For the text-containing cell, return its midpoint in [X, Y] coordinate format. 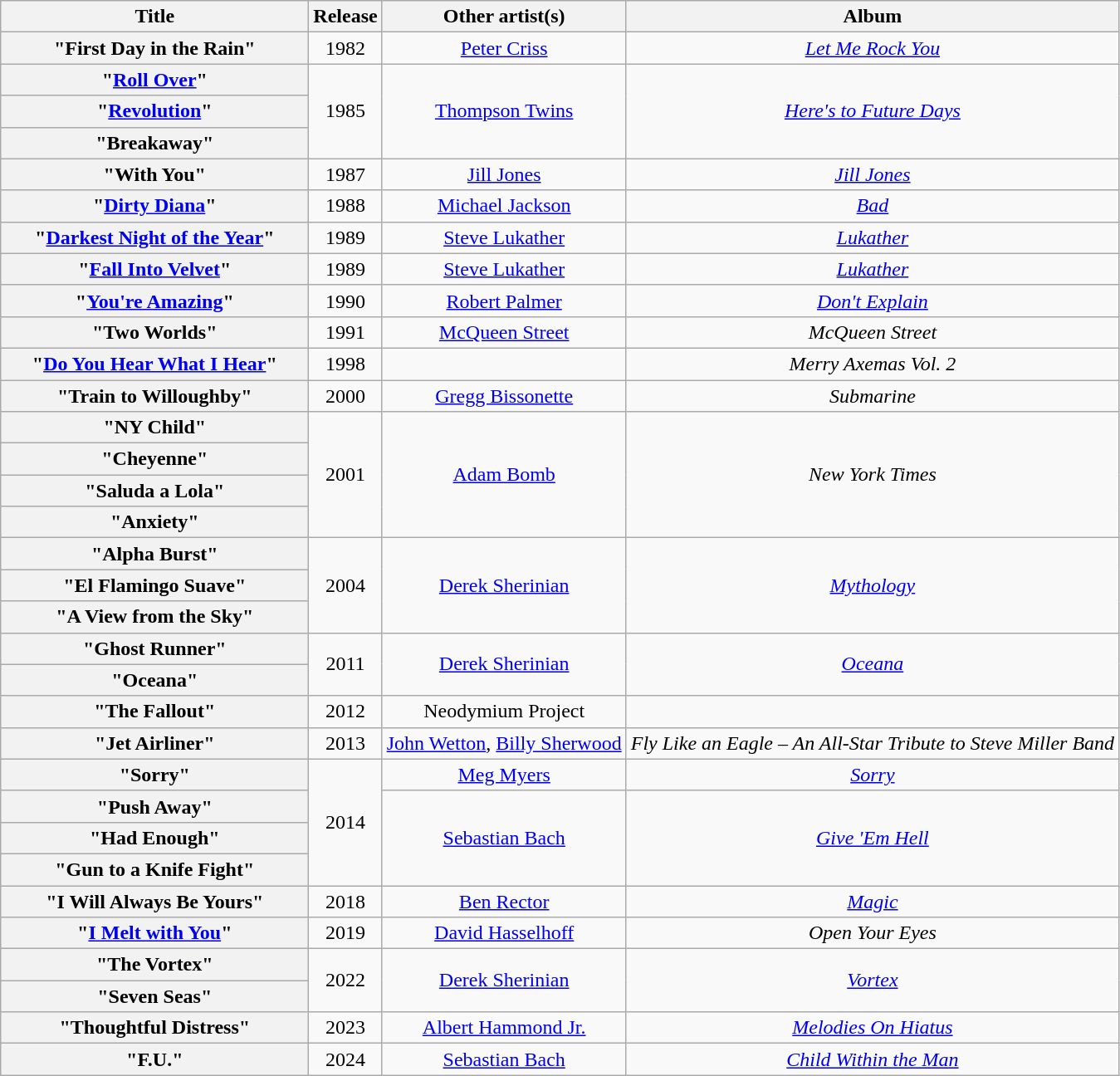
"Seven Seas" [154, 996]
Albert Hammond Jr. [504, 1028]
David Hasselhoff [504, 933]
Vortex [872, 981]
Open Your Eyes [872, 933]
"Saluda a Lola" [154, 491]
Bad [872, 206]
"Anxiety" [154, 522]
Let Me Rock You [872, 48]
Michael Jackson [504, 206]
"Sorry" [154, 775]
Neodymium Project [504, 712]
1998 [345, 364]
Title [154, 17]
Here's to Future Days [872, 111]
"Darkest Night of the Year" [154, 237]
"Cheyenne" [154, 459]
2011 [345, 664]
New York Times [872, 475]
"Dirty Diana" [154, 206]
"Jet Airliner" [154, 743]
Gregg Bissonette [504, 396]
2018 [345, 901]
"El Flamingo Suave" [154, 585]
"Revolution" [154, 111]
"With You" [154, 174]
Meg Myers [504, 775]
Ben Rector [504, 901]
"Train to Willoughby" [154, 396]
Fly Like an Eagle – An All-Star Tribute to Steve Miller Band [872, 743]
Robert Palmer [504, 301]
Give 'Em Hell [872, 838]
"Ghost Runner" [154, 648]
2022 [345, 981]
Melodies On Hiatus [872, 1028]
Merry Axemas Vol. 2 [872, 364]
"Gun to a Knife Fight" [154, 869]
Peter Criss [504, 48]
"Push Away" [154, 806]
"Oceana" [154, 680]
"A View from the Sky" [154, 617]
1990 [345, 301]
Thompson Twins [504, 111]
Mythology [872, 585]
Other artist(s) [504, 17]
2001 [345, 475]
1991 [345, 332]
"Breakaway" [154, 143]
1982 [345, 48]
"You're Amazing" [154, 301]
"Had Enough" [154, 838]
"Do You Hear What I Hear" [154, 364]
2023 [345, 1028]
Release [345, 17]
1987 [345, 174]
"Fall Into Velvet" [154, 269]
John Wetton, Billy Sherwood [504, 743]
"I Will Always Be Yours" [154, 901]
Album [872, 17]
"Roll Over" [154, 80]
Don't Explain [872, 301]
2000 [345, 396]
2024 [345, 1059]
"I Melt with You" [154, 933]
"The Vortex" [154, 965]
"The Fallout" [154, 712]
"Thoughtful Distress" [154, 1028]
2012 [345, 712]
"Alpha Burst" [154, 554]
Child Within the Man [872, 1059]
Magic [872, 901]
"F.U." [154, 1059]
2013 [345, 743]
"NY Child" [154, 428]
1985 [345, 111]
Sorry [872, 775]
1988 [345, 206]
2004 [345, 585]
2019 [345, 933]
"Two Worlds" [154, 332]
"First Day in the Rain" [154, 48]
Oceana [872, 664]
Adam Bomb [504, 475]
2014 [345, 822]
Submarine [872, 396]
